For the text-containing cell, return its midpoint in [X, Y] coordinate format. 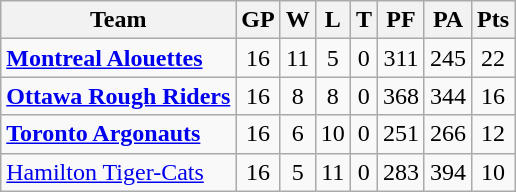
12 [494, 134]
394 [448, 172]
Hamilton Tiger-Cats [118, 172]
PA [448, 20]
Montreal Alouettes [118, 58]
Toronto Argonauts [118, 134]
T [364, 20]
266 [448, 134]
W [298, 20]
Team [118, 20]
L [332, 20]
311 [400, 58]
283 [400, 172]
Pts [494, 20]
GP [258, 20]
251 [400, 134]
344 [448, 96]
245 [448, 58]
PF [400, 20]
22 [494, 58]
Ottawa Rough Riders [118, 96]
6 [298, 134]
368 [400, 96]
